Provide the (x, y) coordinate of the cell's center where the given text is located.  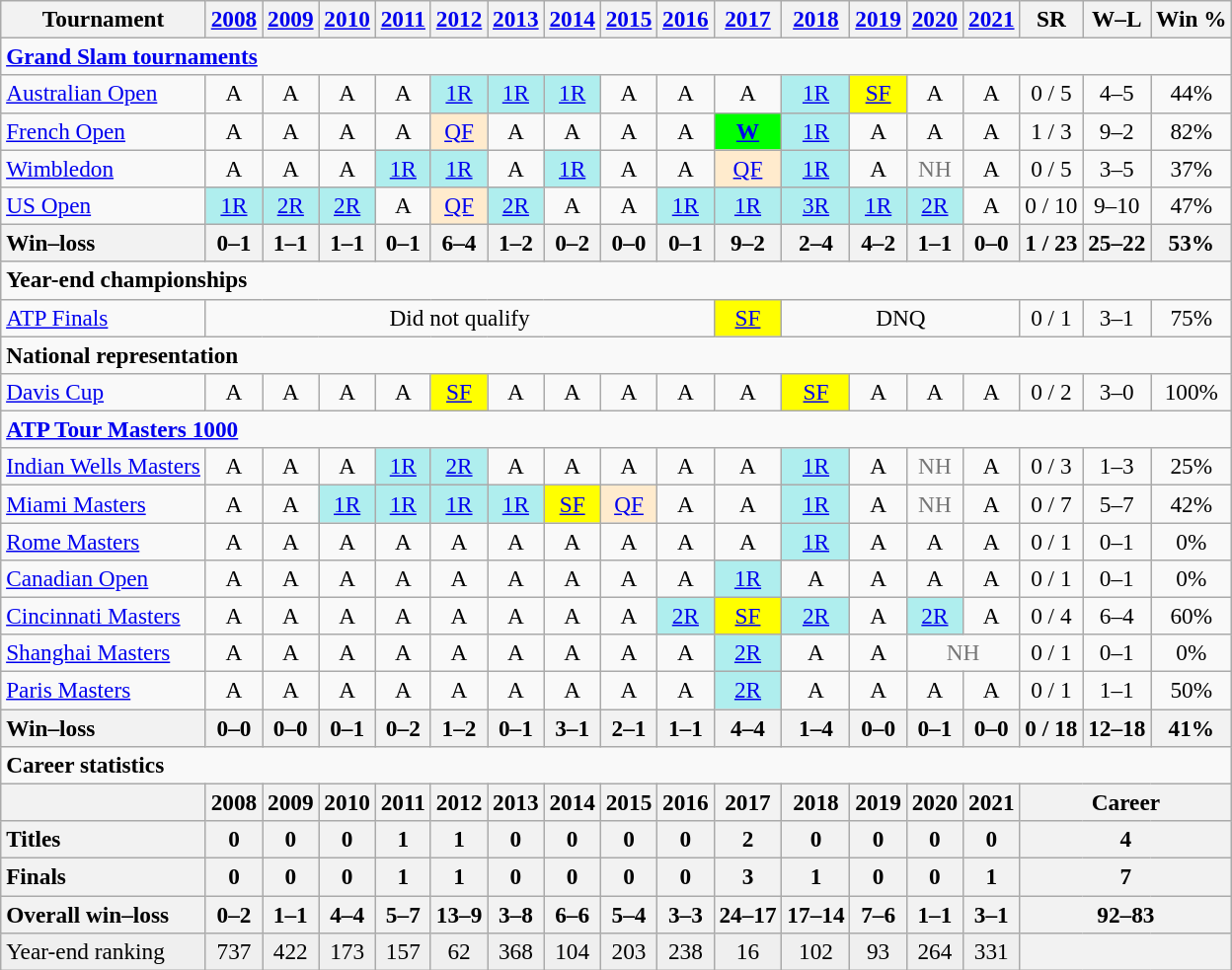
3–8 (515, 914)
US Open (104, 205)
368 (515, 951)
4 (1125, 839)
0 / 3 (1051, 467)
National representation (616, 354)
0 / 4 (1051, 616)
53% (1192, 243)
104 (573, 951)
62 (458, 951)
12–18 (1117, 727)
Finals (104, 876)
3–3 (685, 914)
737 (233, 951)
Australian Open (104, 94)
1–4 (815, 727)
ATP Finals (104, 318)
0 / 2 (1051, 392)
Career (1125, 802)
DNQ (900, 318)
SR (1051, 19)
Grand Slam tournaments (616, 56)
331 (991, 951)
4–5 (1117, 94)
3–0 (1117, 392)
92–83 (1125, 914)
203 (628, 951)
422 (290, 951)
3–5 (1117, 168)
ATP Tour Masters 1000 (616, 429)
Paris Masters (104, 690)
44% (1192, 94)
1 / 23 (1051, 243)
3R (815, 205)
47% (1192, 205)
Davis Cup (104, 392)
2–1 (628, 727)
4–2 (879, 243)
Year-end ranking (104, 951)
Canadian Open (104, 578)
50% (1192, 690)
37% (1192, 168)
Career statistics (616, 765)
1–3 (1117, 467)
Titles (104, 839)
Year-end championships (616, 280)
100% (1192, 392)
Shanghai Masters (104, 653)
3 (748, 876)
Win % (1192, 19)
75% (1192, 318)
1 / 3 (1051, 131)
42% (1192, 503)
Did not qualify (460, 318)
Wimbledon (104, 168)
82% (1192, 131)
2–4 (815, 243)
238 (685, 951)
157 (403, 951)
6–6 (573, 914)
5–4 (628, 914)
41% (1192, 727)
0 / 10 (1051, 205)
25% (1192, 467)
Tournament (104, 19)
16 (748, 951)
13–9 (458, 914)
60% (1192, 616)
93 (879, 951)
0 / 7 (1051, 503)
264 (934, 951)
9–10 (1117, 205)
173 (347, 951)
25–22 (1117, 243)
7–6 (879, 914)
0 / 18 (1051, 727)
17–14 (815, 914)
102 (815, 951)
French Open (104, 131)
Miami Masters (104, 503)
24–17 (748, 914)
W–L (1117, 19)
2 (748, 839)
Rome Masters (104, 541)
7 (1125, 876)
Overall win–loss (104, 914)
Indian Wells Masters (104, 467)
Cincinnati Masters (104, 616)
W (748, 131)
